Return (X, Y) of the center of cell containing provided text 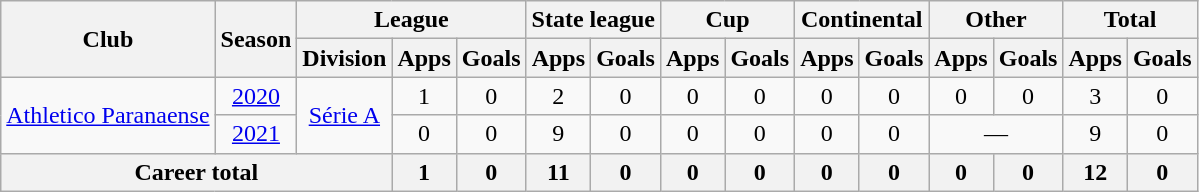
Other (996, 20)
State league (593, 20)
2021 (256, 134)
3 (1095, 96)
Total (1130, 20)
— (996, 134)
2 (558, 96)
Career total (196, 172)
2020 (256, 96)
Division (344, 58)
League (412, 20)
Club (108, 39)
Continental (862, 20)
Cup (727, 20)
Season (256, 39)
Série A (344, 115)
Athletico Paranaense (108, 115)
12 (1095, 172)
11 (558, 172)
